Locate the cell with the specified text and output its (x, y) center coordinate. 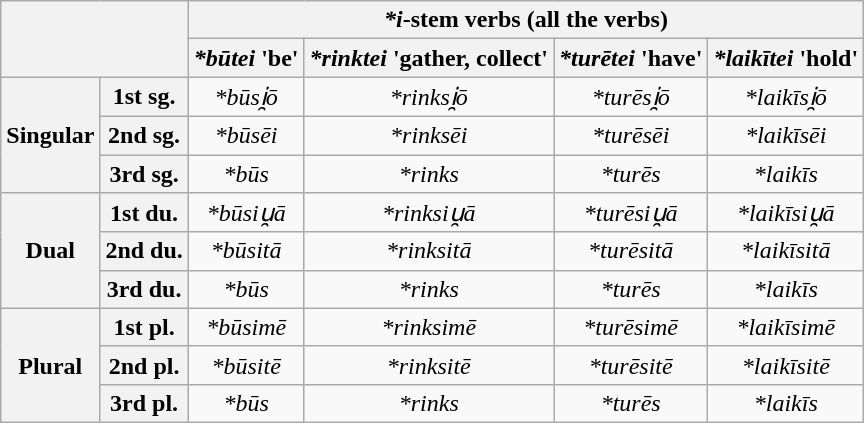
*rinksi̯ō (428, 97)
Plural (50, 365)
1st du. (144, 213)
*būtei 'be' (246, 58)
*būsitā (246, 251)
2nd sg. (144, 135)
*rinksitē (428, 365)
*laikītei 'hold' (786, 58)
*laikīsitē (786, 365)
*turēsiu̯ā (631, 213)
*turēsitē (631, 365)
*būsēi (246, 135)
*rinksēi (428, 135)
*būsimē (246, 327)
*rinksitā (428, 251)
*laikīsitā (786, 251)
1st pl. (144, 327)
*laikīsēi (786, 135)
1st sg. (144, 97)
Singular (50, 135)
*turēsi̯ō (631, 97)
*turēsitā (631, 251)
*i-stem verbs (all the verbs) (526, 20)
2nd pl. (144, 365)
*turēsēi (631, 135)
*turētei 'have' (631, 58)
*būsiu̯ā (246, 213)
Dual (50, 251)
*rinksimē (428, 327)
*būsi̯ō (246, 97)
2nd du. (144, 251)
*rinksiu̯ā (428, 213)
*laikīsimē (786, 327)
*laikīsiu̯ā (786, 213)
*turēsimē (631, 327)
3rd du. (144, 289)
*būsitē (246, 365)
3rd pl. (144, 403)
*laikīsi̯ō (786, 97)
*rinktei 'gather, collect' (428, 58)
3rd sg. (144, 173)
